For the text-containing cell, return its midpoint in (x, y) coordinate format. 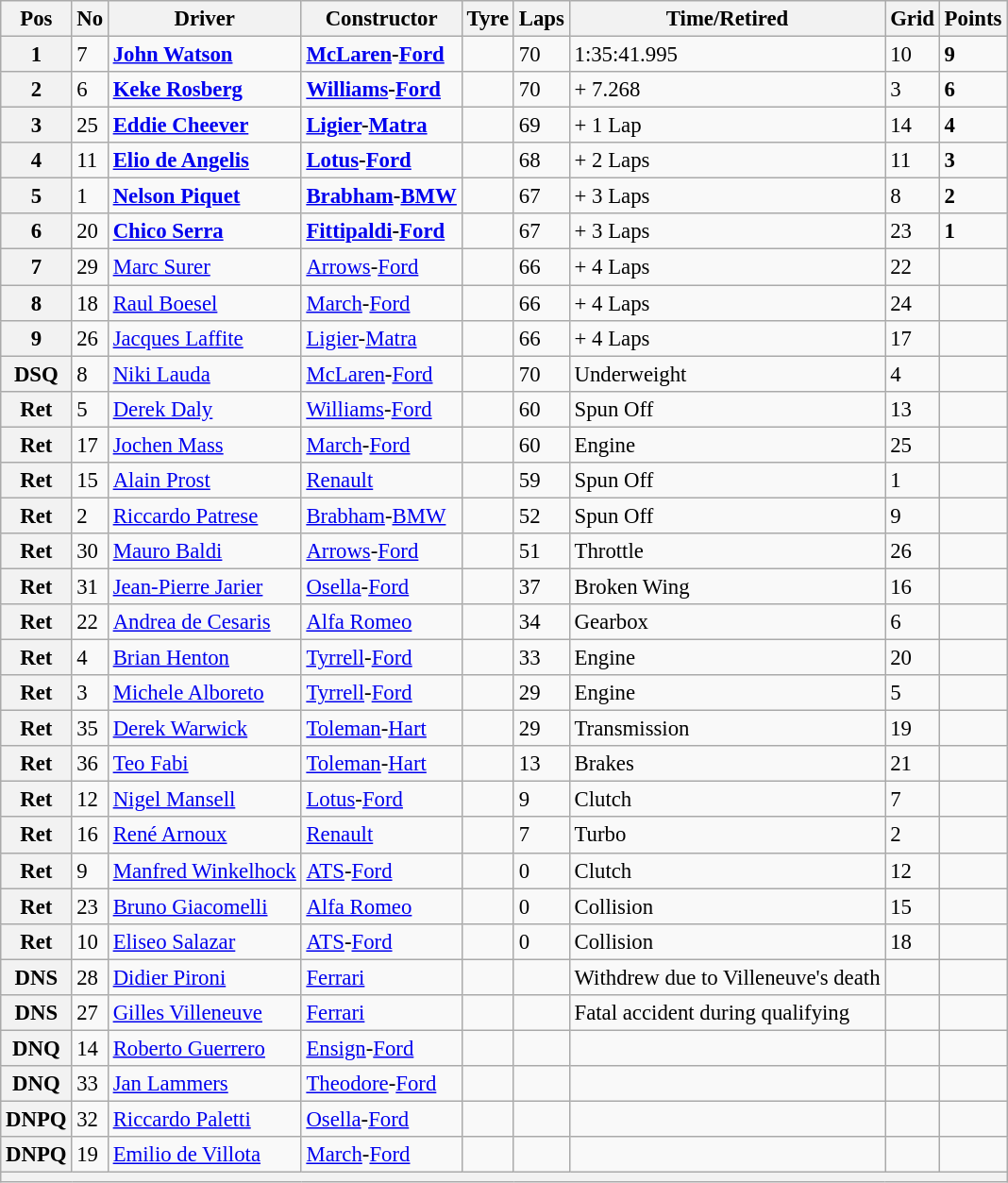
Fatal accident during qualifying (727, 1013)
Ensign-Ford (381, 1048)
Chico Serra (204, 231)
Laps (542, 19)
Riccardo Paletti (204, 1119)
Nigel Mansell (204, 800)
Manfred Winkelhock (204, 870)
Fittipaldi-Ford (381, 231)
27 (90, 1013)
Raul Boesel (204, 303)
Jochen Mass (204, 445)
Derek Daly (204, 409)
Turbo (727, 836)
Constructor (381, 19)
1:35:41.995 (727, 55)
Gearbox (727, 622)
Keke Rosberg (204, 90)
Pos (36, 19)
Roberto Guerrero (204, 1048)
35 (90, 729)
Bruno Giacomelli (204, 906)
51 (542, 551)
36 (90, 764)
René Arnoux (204, 836)
Riccardo Patrese (204, 515)
Michele Alboreto (204, 693)
Theodore-Ford (381, 1084)
Underweight (727, 374)
Throttle (727, 551)
59 (542, 481)
30 (90, 551)
Driver (204, 19)
Transmission (727, 729)
Withdrew due to Villeneuve's death (727, 977)
Derek Warwick (204, 729)
No (90, 19)
37 (542, 586)
Time/Retired (727, 19)
52 (542, 515)
Brakes (727, 764)
Nelson Piquet (204, 196)
31 (90, 586)
DSQ (36, 374)
+ 2 Laps (727, 161)
Tyre (487, 19)
Jean-Pierre Jarier (204, 586)
Eliseo Salazar (204, 941)
21 (912, 764)
Teo Fabi (204, 764)
Emilio de Villota (204, 1155)
+ 7.268 (727, 90)
Didier Pironi (204, 977)
+ 1 Lap (727, 126)
Points (972, 19)
32 (90, 1119)
Gilles Villeneuve (204, 1013)
Elio de Angelis (204, 161)
Marc Surer (204, 267)
Alain Prost (204, 481)
34 (542, 622)
Jacques Laffite (204, 338)
Grid (912, 19)
28 (90, 977)
Broken Wing (727, 586)
Jan Lammers (204, 1084)
Andrea de Cesaris (204, 622)
24 (912, 303)
Brian Henton (204, 658)
Mauro Baldi (204, 551)
Eddie Cheever (204, 126)
John Watson (204, 55)
Niki Lauda (204, 374)
69 (542, 126)
68 (542, 161)
